Search for the cell housing the specified text and yield its [x, y] center coordinate. 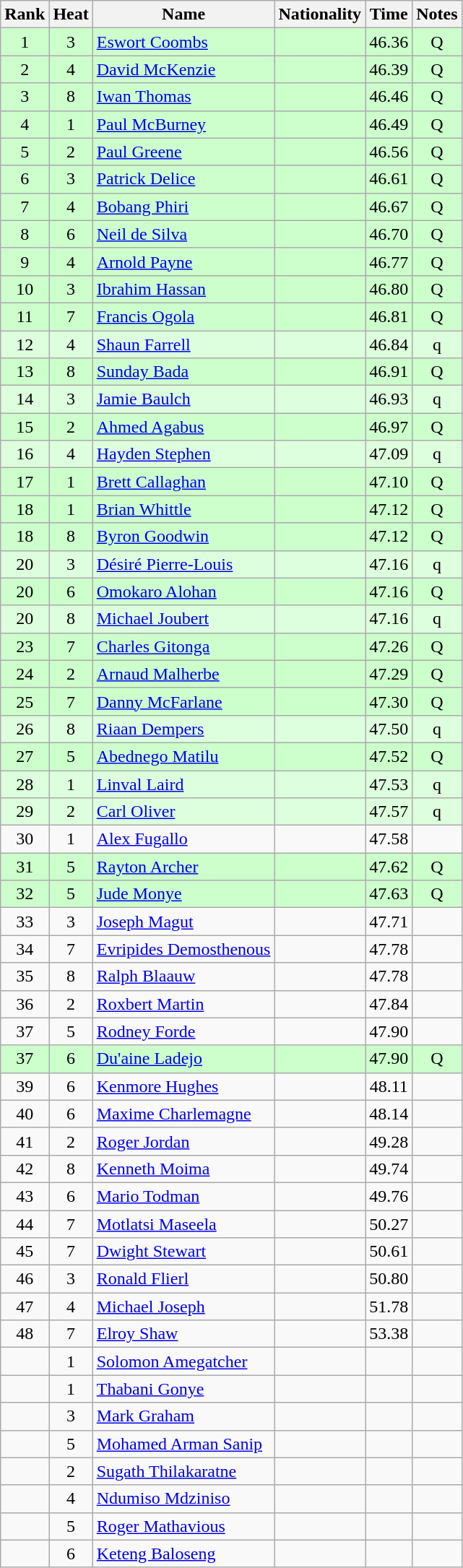
13 [25, 372]
34 [25, 949]
47.62 [389, 867]
Ralph Blaauw [183, 976]
49.28 [389, 1141]
15 [25, 427]
46.80 [389, 289]
Sugath Thilakaratne [183, 1471]
Paul McBurney [183, 124]
Roger Mathavious [183, 1526]
39 [25, 1086]
Linval Laird [183, 784]
47.57 [389, 812]
47.71 [389, 922]
Shaun Farrell [183, 345]
47 [25, 1307]
Keteng Baloseng [183, 1554]
Ibrahim Hassan [183, 289]
46 [25, 1279]
Ndumiso Mdziniso [183, 1499]
11 [25, 316]
46.46 [389, 97]
Ahmed Agabus [183, 427]
David McKenzie [183, 69]
Arnaud Malherbe [183, 674]
Neil de Silva [183, 234]
51.78 [389, 1307]
47.84 [389, 1004]
Alex Fugallo [183, 839]
33 [25, 922]
Notes [437, 14]
30 [25, 839]
32 [25, 894]
Ronald Flierl [183, 1279]
48.14 [389, 1114]
36 [25, 1004]
47.63 [389, 894]
46.97 [389, 427]
48.11 [389, 1086]
Michael Joseph [183, 1307]
43 [25, 1196]
47.53 [389, 784]
14 [25, 399]
42 [25, 1169]
25 [25, 701]
Carl Oliver [183, 812]
46.36 [389, 42]
24 [25, 674]
46.77 [389, 261]
40 [25, 1114]
49.74 [389, 1169]
Patrick Delice [183, 179]
Jamie Baulch [183, 399]
Charles Gitonga [183, 646]
47.10 [389, 482]
Elroy Shaw [183, 1334]
Joseph Magut [183, 922]
28 [25, 784]
Sunday Bada [183, 372]
Abednego Matilu [183, 756]
17 [25, 482]
45 [25, 1252]
47.09 [389, 454]
Paul Greene [183, 152]
Dwight Stewart [183, 1252]
Riaan Dempers [183, 729]
Rayton Archer [183, 867]
Du'aine Ladejo [183, 1059]
26 [25, 729]
Motlatsi Maseela [183, 1224]
50.80 [389, 1279]
Time [389, 14]
46.39 [389, 69]
Bobang Phiri [183, 207]
Rodney Forde [183, 1031]
27 [25, 756]
Hayden Stephen [183, 454]
29 [25, 812]
16 [25, 454]
Roxbert Martin [183, 1004]
Kenneth Moima [183, 1169]
50.27 [389, 1224]
Heat [71, 14]
Omokaro Alohan [183, 592]
Nationality [320, 14]
Evripides Demosthenous [183, 949]
35 [25, 976]
Désiré Pierre-Louis [183, 564]
47.29 [389, 674]
23 [25, 646]
Rank [25, 14]
47.58 [389, 839]
47.50 [389, 729]
47.30 [389, 701]
Brett Callaghan [183, 482]
41 [25, 1141]
44 [25, 1224]
Michael Joubert [183, 619]
12 [25, 345]
10 [25, 289]
Eswort Coombs [183, 42]
46.93 [389, 399]
31 [25, 867]
Mario Todman [183, 1196]
Mark Graham [183, 1416]
Danny McFarlane [183, 701]
Brian Whittle [183, 509]
50.61 [389, 1252]
Name [183, 14]
Maxime Charlemagne [183, 1114]
46.56 [389, 152]
46.81 [389, 316]
46.70 [389, 234]
Solomon Amegatcher [183, 1361]
53.38 [389, 1334]
Roger Jordan [183, 1141]
9 [25, 261]
47.26 [389, 646]
46.67 [389, 207]
Iwan Thomas [183, 97]
47.52 [389, 756]
Jude Monye [183, 894]
Thabani Gonye [183, 1389]
Francis Ogola [183, 316]
Arnold Payne [183, 261]
46.49 [389, 124]
46.91 [389, 372]
Kenmore Hughes [183, 1086]
48 [25, 1334]
49.76 [389, 1196]
Mohamed Arman Sanip [183, 1444]
46.61 [389, 179]
46.84 [389, 345]
Byron Goodwin [183, 537]
